Output the (X, Y) coordinate of the center of the cell containing the given text.  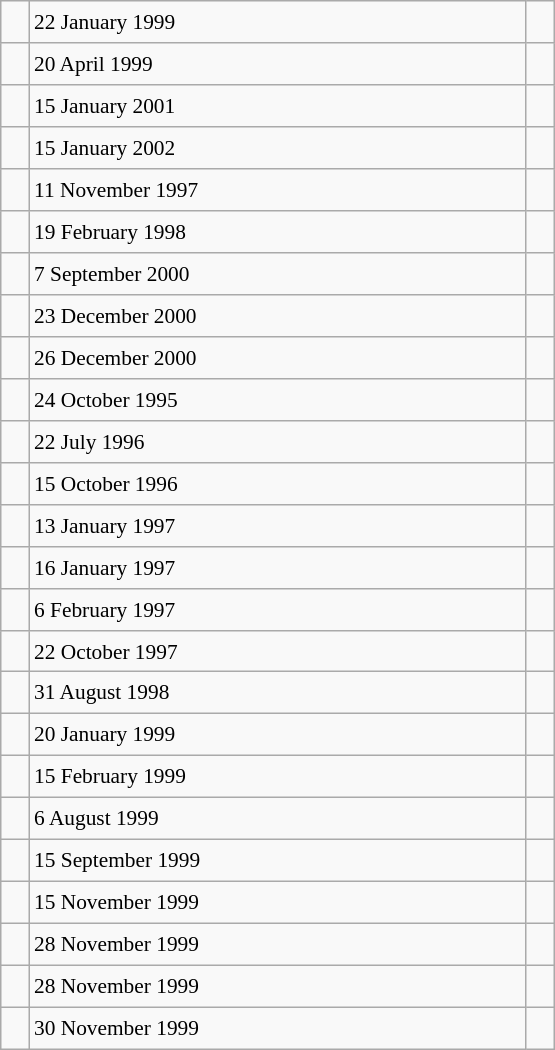
15 February 1999 (278, 777)
6 August 1999 (278, 819)
13 January 1997 (278, 525)
16 January 1997 (278, 567)
19 February 1998 (278, 232)
30 November 1999 (278, 1028)
6 February 1997 (278, 609)
15 September 1999 (278, 861)
11 November 1997 (278, 190)
15 January 2001 (278, 106)
31 August 1998 (278, 693)
15 October 1996 (278, 483)
20 January 1999 (278, 735)
24 October 1995 (278, 399)
22 October 1997 (278, 651)
22 July 1996 (278, 441)
23 December 2000 (278, 316)
20 April 1999 (278, 64)
15 November 1999 (278, 903)
15 January 2002 (278, 148)
26 December 2000 (278, 358)
22 January 1999 (278, 22)
7 September 2000 (278, 274)
